Extract the (x, y) coordinate from the center of the cell holding the provided text.  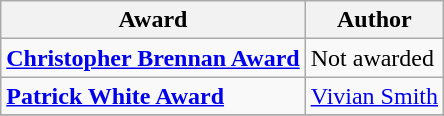
Christopher Brennan Award (153, 58)
Vivian Smith (374, 96)
Patrick White Award (153, 96)
Award (153, 20)
Author (374, 20)
Not awarded (374, 58)
